Return the [x, y] coordinate for the center point of the cell that contains the specified text.  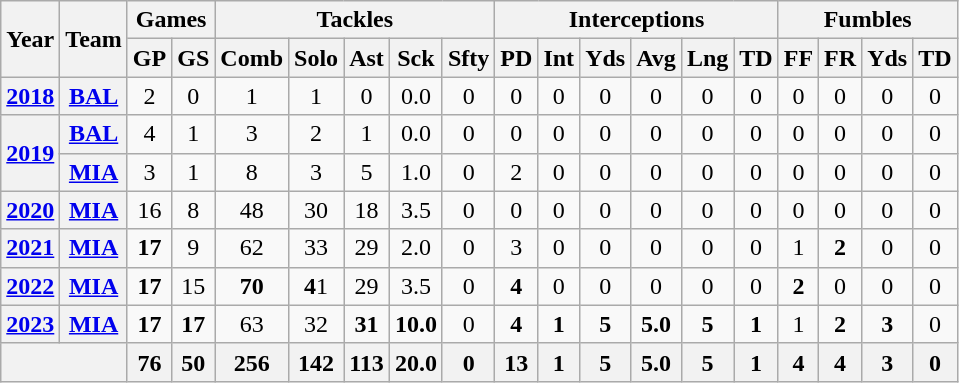
13 [516, 362]
GS [194, 58]
48 [252, 210]
9 [194, 248]
63 [252, 324]
PD [516, 58]
16 [149, 210]
2.0 [416, 248]
Year [30, 39]
30 [316, 210]
2018 [30, 96]
Fumbles [868, 20]
76 [149, 362]
113 [367, 362]
20.0 [416, 362]
18 [367, 210]
62 [252, 248]
FF [798, 58]
10.0 [416, 324]
2019 [30, 153]
Lng [707, 58]
31 [367, 324]
Team [94, 39]
15 [194, 286]
Avg [656, 58]
41 [316, 286]
2021 [30, 248]
2020 [30, 210]
256 [252, 362]
Int [559, 58]
GP [149, 58]
Interceptions [636, 20]
50 [194, 362]
Ast [367, 58]
33 [316, 248]
Sck [416, 58]
Comb [252, 58]
Games [170, 20]
142 [316, 362]
Sfty [468, 58]
Tackles [355, 20]
FR [840, 58]
2022 [30, 286]
2023 [30, 324]
32 [316, 324]
70 [252, 286]
Solo [316, 58]
1.0 [416, 172]
